Locate the cell with the specified text and output its (x, y) center coordinate. 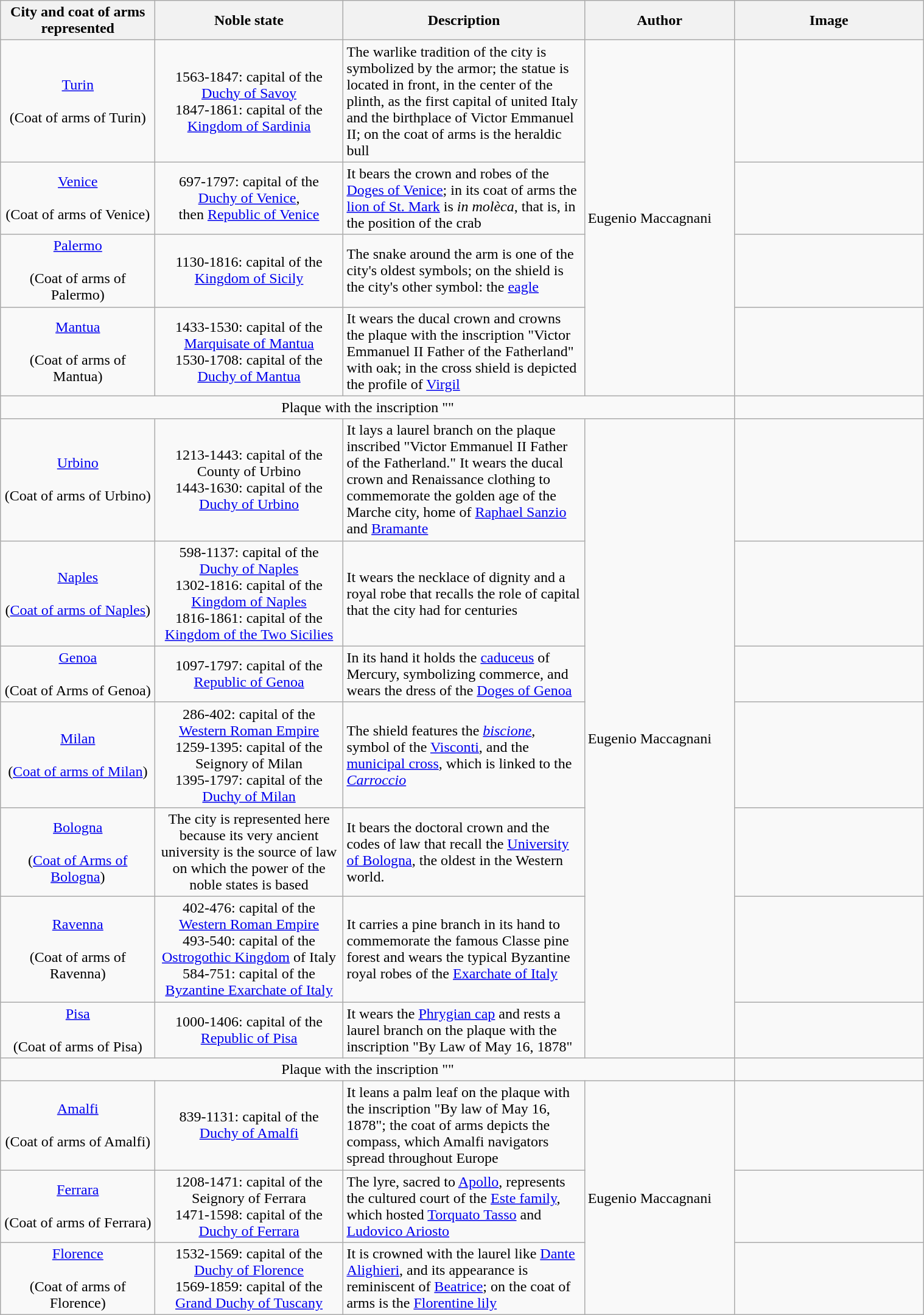
598-1137: capital of the Duchy of Naples1302-1816: capital of the Kingdom of Naples1816-1861: capital of the Kingdom of the Two Sicilies (249, 593)
697-1797: capital of the Duchy of Venice,then Republic of Venice (249, 198)
Mantua(Coat of arms of Mantua) (78, 351)
402-476: capital of the Western Roman Empire493-540: capital of the Ostrogothic Kingdom of Italy584-751: capital of the Byzantine Exarchate of Italy (249, 949)
The snake around the arm is one of the city's oldest symbols; on the shield is the city's other symbol: the eagle (464, 270)
It wears the Phrygian cap and rests a laurel branch on the plaque with the inscription "By Law of May 16, 1878" (464, 1030)
1563-1847: capital of the Duchy of Savoy1847-1861: capital of the Kingdom of Sardinia (249, 101)
It wears the necklace of dignity and a royal robe that recalls the role of capital that the city had for centuries (464, 593)
Milan(Coat of arms of Milan) (78, 755)
City and coat of arms represented (78, 21)
Bologna(Coat of Arms of Bologna) (78, 852)
It bears the doctoral crown and the codes of law that recall the University of Bologna, the oldest in the Western world. (464, 852)
Urbino(Coat of arms of Urbino) (78, 480)
839-1131: capital of the Duchy of Amalfi (249, 1126)
1532-1569: capital of the Duchy of Florence1569-1859: capital of the Grand Duchy of Tuscany (249, 1278)
1130-1816: capital of the Kingdom of Sicily (249, 270)
Ravenna(Coat of arms of Ravenna) (78, 949)
Ferrara(Coat of arms of Ferrara) (78, 1207)
1000-1406: capital of the Republic of Pisa (249, 1030)
1433-1530: capital of the Marquisate of Mantua1530-1708: capital of the Duchy of Mantua (249, 351)
Description (464, 21)
Noble state (249, 21)
1213-1443: capital of the County of Urbino1443-1630: capital of the Duchy of Urbino (249, 480)
Palermo(Coat of arms of Palermo) (78, 270)
1097-1797: capital of the Republic of Genoa (249, 674)
Pisa(Coat of arms of Pisa) (78, 1030)
The city is represented here because its very ancient university is the source of law on which the power of the noble states is based (249, 852)
Turin(Coat of arms of Turin) (78, 101)
Amalfi(Coat of arms of Amalfi) (78, 1126)
Author (660, 21)
It bears the crown and robes of the Doges of Venice; in its coat of arms the lion of St. Mark is in molèca, that is, in the position of the crab (464, 198)
The shield features the biscione, symbol of the Visconti, and the municipal cross, which is linked to the Carroccio (464, 755)
Naples(Coat of arms of Naples) (78, 593)
286-402: capital of the Western Roman Empire1259-1395: capital of the Seignory of Milan1395-1797: capital of the Duchy of Milan (249, 755)
Genoa(Coat of Arms of Genoa) (78, 674)
The lyre, sacred to Apollo, represents the cultured court of the Este family, which hosted Torquato Tasso and Ludovico Ariosto (464, 1207)
In its hand it holds the caduceus of Mercury, symbolizing commerce, and wears the dress of the Doges of Genoa (464, 674)
It is crowned with the laurel like Dante Alighieri, and its appearance is reminiscent of Beatrice; on the coat of arms is the Florentine lily (464, 1278)
Venice(Coat of arms of Venice) (78, 198)
Image (829, 21)
Florence(Coat of arms of Florence) (78, 1278)
1208-1471: capital of the Seignory of Ferrara1471-1598: capital of the Duchy of Ferrara (249, 1207)
